For the text-containing cell, return its midpoint in [x, y] coordinate format. 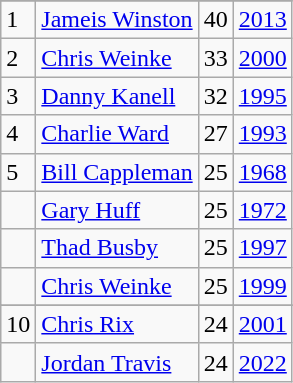
33 [216, 58]
3 [18, 96]
2 [18, 58]
27 [216, 134]
2001 [262, 324]
4 [18, 134]
40 [216, 20]
2013 [262, 20]
Gary Huff [117, 210]
1968 [262, 172]
Chris Rix [117, 324]
32 [216, 96]
1993 [262, 134]
Jameis Winston [117, 20]
1999 [262, 286]
1997 [262, 248]
Jordan Travis [117, 362]
10 [18, 324]
Bill Cappleman [117, 172]
1 [18, 20]
1972 [262, 210]
Thad Busby [117, 248]
2000 [262, 58]
Charlie Ward [117, 134]
5 [18, 172]
1995 [262, 96]
Danny Kanell [117, 96]
2022 [262, 362]
